For the text-containing cell, return its midpoint in [x, y] coordinate format. 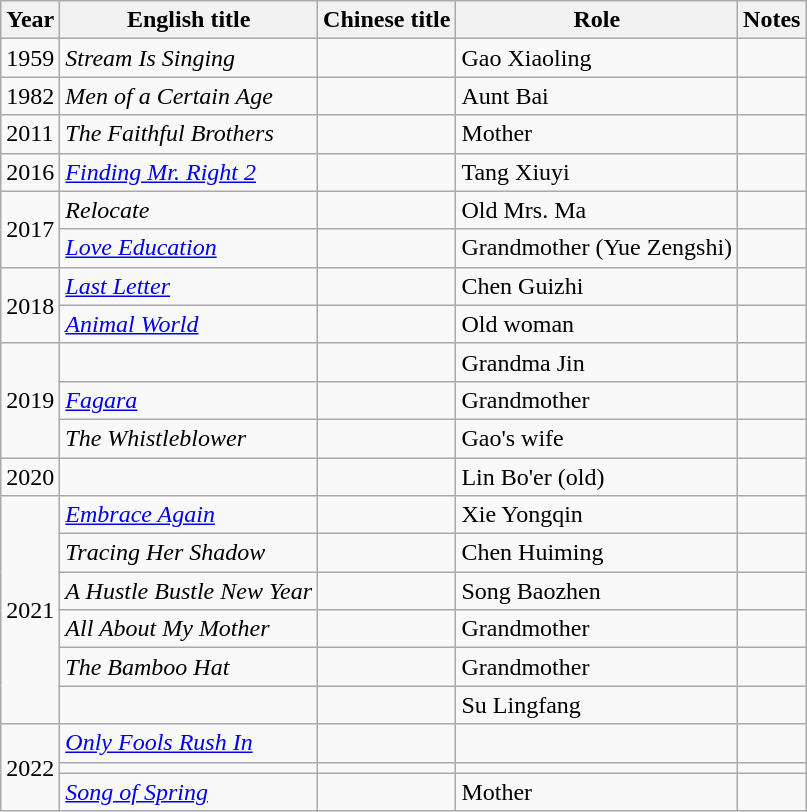
1982 [30, 96]
Only Fools Rush In [189, 743]
Fagara [189, 400]
Gao's wife [597, 438]
The Whistleblower [189, 438]
All About My Mother [189, 629]
Men of a Certain Age [189, 96]
2021 [30, 610]
Chen Guizhi [597, 286]
Role [597, 20]
Chinese title [387, 20]
Old Mrs. Ma [597, 210]
Finding Mr. Right 2 [189, 172]
2017 [30, 229]
Year [30, 20]
Lin Bo'er (old) [597, 477]
Relocate [189, 210]
2020 [30, 477]
Chen Huiming [597, 553]
2016 [30, 172]
2022 [30, 768]
Song Baozhen [597, 591]
Tang Xiuyi [597, 172]
Embrace Again [189, 515]
Stream Is Singing [189, 58]
2011 [30, 134]
Animal World [189, 324]
Last Letter [189, 286]
A Hustle Bustle New Year [189, 591]
Grandmother (Yue Zengshi) [597, 248]
The Faithful Brothers [189, 134]
1959 [30, 58]
Aunt Bai [597, 96]
Song of Spring [189, 792]
Love Education [189, 248]
Tracing Her Shadow [189, 553]
Gao Xiaoling [597, 58]
Grandma Jin [597, 362]
2019 [30, 400]
English title [189, 20]
Xie Yongqin [597, 515]
2018 [30, 305]
The Bamboo Hat [189, 667]
Su Lingfang [597, 705]
Notes [772, 20]
Old woman [597, 324]
